Output the (x, y) coordinate of the center of the cell containing the given text.  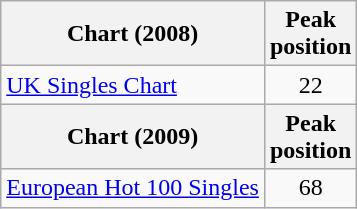
European Hot 100 Singles (133, 188)
UK Singles Chart (133, 85)
Chart (2008) (133, 34)
Chart (2009) (133, 136)
22 (310, 85)
68 (310, 188)
